Identify which cell holds the provided text, then report its (X, Y) central coordinate. 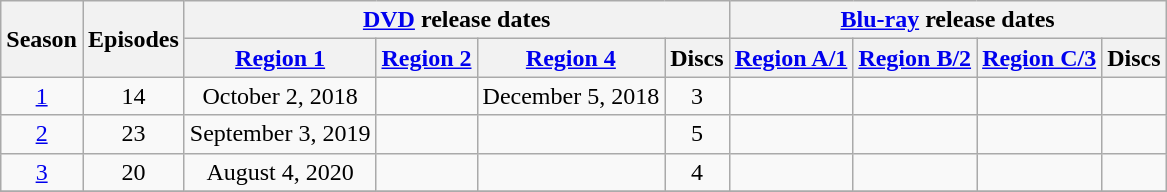
September 3, 2019 (280, 134)
December 5, 2018 (571, 96)
2 (42, 134)
August 4, 2020 (280, 172)
Region 4 (571, 58)
DVD release dates (456, 20)
Region 2 (426, 58)
Region B/2 (915, 58)
20 (133, 172)
Region C/3 (1040, 58)
23 (133, 134)
1 (42, 96)
Region A/1 (791, 58)
Region 1 (280, 58)
Blu-ray release dates (948, 20)
14 (133, 96)
Episodes (133, 39)
October 2, 2018 (280, 96)
5 (697, 134)
4 (697, 172)
Season (42, 39)
